For the text-containing cell, return its midpoint in [x, y] coordinate format. 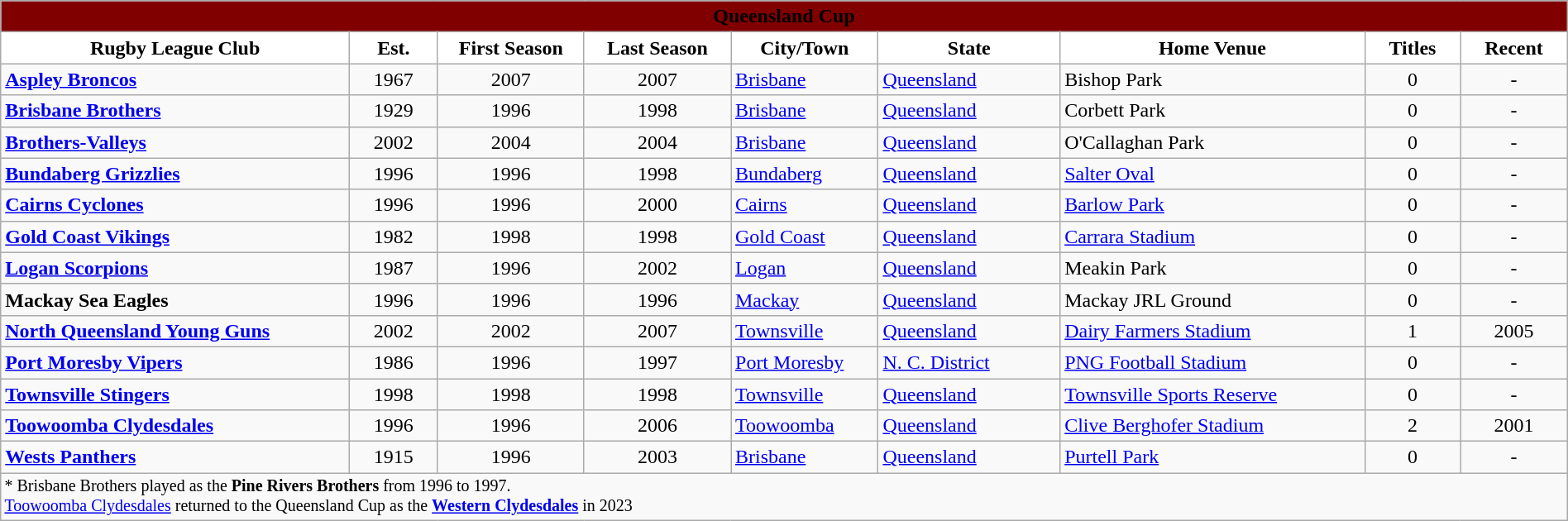
Mackay [805, 299]
1967 [394, 79]
1 [1413, 331]
Est. [394, 48]
Port Moresby [805, 362]
Gold Coast [805, 237]
Aspley Broncos [175, 79]
2000 [657, 205]
1915 [394, 457]
State [969, 48]
2001 [1513, 426]
North Queensland Young Guns [175, 331]
O'Callaghan Park [1212, 142]
Townsville Stingers [175, 394]
Townsville Sports Reserve [1212, 394]
2003 [657, 457]
Bundaberg [805, 174]
Mackay Sea Eagles [175, 299]
First Season [511, 48]
1987 [394, 268]
2005 [1513, 331]
Rugby League Club [175, 48]
Cairns [805, 205]
Last Season [657, 48]
Gold Coast Vikings [175, 237]
Bundaberg Grizzlies [175, 174]
Toowoomba Clydesdales [175, 426]
Wests Panthers [175, 457]
Carrara Stadium [1212, 237]
Mackay JRL Ground [1212, 299]
City/Town [805, 48]
Toowoomba [805, 426]
N. C. District [969, 362]
Purtell Park [1212, 457]
Titles [1413, 48]
PNG Football Stadium [1212, 362]
Brisbane Brothers [175, 111]
1929 [394, 111]
Bishop Park [1212, 79]
Home Venue [1212, 48]
1997 [657, 362]
Meakin Park [1212, 268]
Recent [1513, 48]
Clive Berghofer Stadium [1212, 426]
Barlow Park [1212, 205]
Logan Scorpions [175, 268]
1986 [394, 362]
Cairns Cyclones [175, 205]
Brothers-Valleys [175, 142]
1982 [394, 237]
Logan [805, 268]
2 [1413, 426]
Corbett Park [1212, 111]
Port Moresby Vipers [175, 362]
Queensland Cup [784, 17]
2006 [657, 426]
Dairy Farmers Stadium [1212, 331]
Salter Oval [1212, 174]
